Search for the cell housing the specified text and yield its (X, Y) center coordinate. 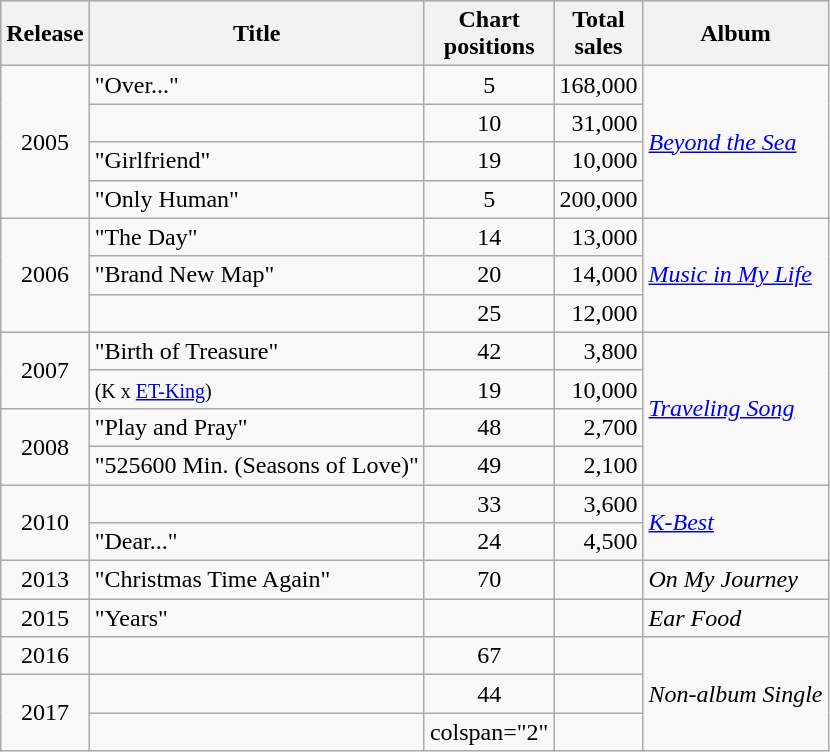
2017 (45, 713)
"Christmas Time Again" (256, 580)
"Years" (256, 618)
2008 (45, 446)
colspan="2" (489, 732)
13,000 (598, 237)
Music in My Life (736, 275)
"Birth of Treasure" (256, 351)
K-Best (736, 522)
70 (489, 580)
3,800 (598, 351)
"Brand New Map" (256, 275)
33 (489, 503)
2007 (45, 370)
Release (45, 34)
Chartpositions (489, 34)
Beyond the Sea (736, 142)
24 (489, 542)
3,600 (598, 503)
2010 (45, 522)
"Only Human" (256, 199)
31,000 (598, 123)
48 (489, 427)
44 (489, 694)
2013 (45, 580)
2005 (45, 142)
"Play and Pray" (256, 427)
"Dear..." (256, 542)
49 (489, 465)
"Over..." (256, 85)
"Girlfriend" (256, 161)
25 (489, 313)
Album (736, 34)
14 (489, 237)
4,500 (598, 542)
Ear Food (736, 618)
Totalsales (598, 34)
2,700 (598, 427)
2006 (45, 275)
Traveling Song (736, 408)
"The Day" (256, 237)
Title (256, 34)
2,100 (598, 465)
Non-album Single (736, 694)
12,000 (598, 313)
200,000 (598, 199)
2015 (45, 618)
20 (489, 275)
168,000 (598, 85)
On My Journey (736, 580)
67 (489, 656)
(K x ET-King) (256, 389)
2016 (45, 656)
42 (489, 351)
10 (489, 123)
14,000 (598, 275)
"525600 Min. (Seasons of Love)" (256, 465)
